Scan for the cell matching the given text and deliver its (X, Y) coordinate at center. 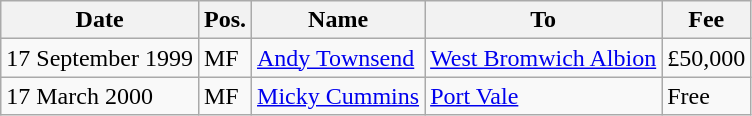
To (544, 20)
Fee (706, 20)
Andy Townsend (338, 58)
Micky Cummins (338, 96)
Name (338, 20)
West Bromwich Albion (544, 58)
Pos. (224, 20)
Free (706, 96)
Date (100, 20)
17 March 2000 (100, 96)
Port Vale (544, 96)
£50,000 (706, 58)
17 September 1999 (100, 58)
